Scan for the cell matching the given text and deliver its [x, y] coordinate at center. 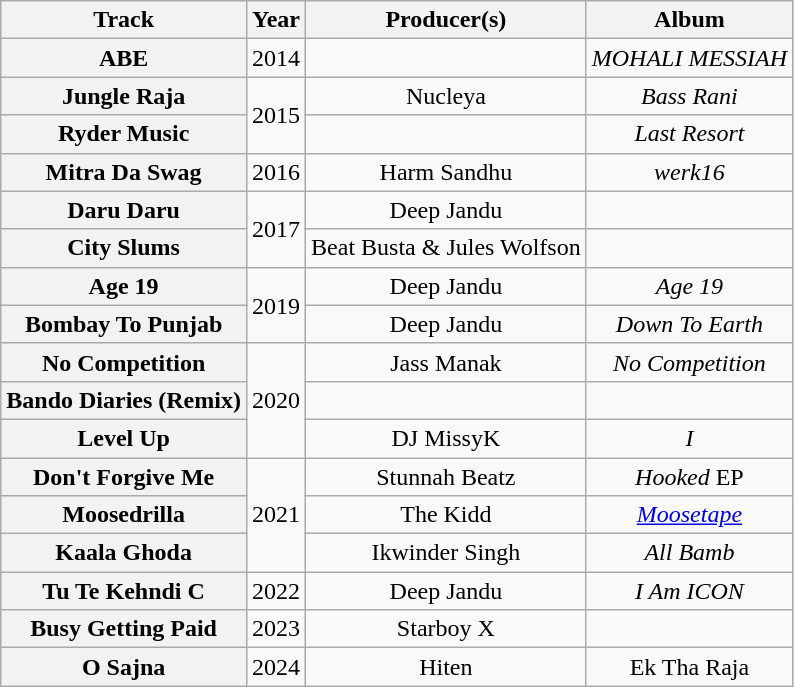
Jungle Raja [124, 96]
2023 [276, 629]
Hiten [446, 667]
Starboy X [446, 629]
Moosetape [689, 515]
Stunnah Beatz [446, 477]
Bando Diaries (Remix) [124, 400]
2017 [276, 229]
2020 [276, 400]
City Slums [124, 248]
Ek Tha Raja [689, 667]
Bass Rani [689, 96]
Daru Daru [124, 210]
2015 [276, 115]
Level Up [124, 438]
The Kidd [446, 515]
Moosedrilla [124, 515]
2021 [276, 515]
Producer(s) [446, 20]
Busy Getting Paid [124, 629]
Harm Sandhu [446, 172]
Album [689, 20]
2024 [276, 667]
Last Resort [689, 134]
Year [276, 20]
Track [124, 20]
Ryder Music [124, 134]
DJ MissyK [446, 438]
Beat Busta & Jules Wolfson [446, 248]
Tu Te Kehndi C [124, 591]
O Sajna [124, 667]
Don't Forgive Me [124, 477]
ABE [124, 58]
Mitra Da Swag [124, 172]
I [689, 438]
Nucleya [446, 96]
Ikwinder Singh [446, 553]
I Am ICON [689, 591]
2022 [276, 591]
Hooked EP [689, 477]
Bombay To Punjab [124, 324]
Jass Manak [446, 362]
2016 [276, 172]
Down To Earth [689, 324]
MOHALI MESSIAH [689, 58]
All Bamb [689, 553]
Kaala Ghoda [124, 553]
2019 [276, 305]
werk16 [689, 172]
2014 [276, 58]
